Find where the given text appears and provide that cell's center as [x, y] coordinate. 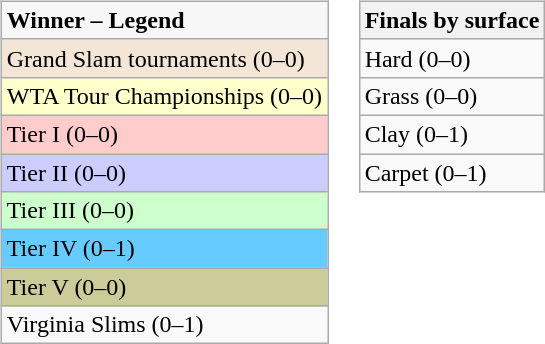
Carpet (0–1) [452, 173]
Hard (0–0) [452, 58]
Tier II (0–0) [164, 173]
Tier V (0–0) [164, 287]
Tier III (0–0) [164, 211]
Virginia Slims (0–1) [164, 325]
Tier IV (0–1) [164, 249]
Clay (0–1) [452, 134]
Grand Slam tournaments (0–0) [164, 58]
WTA Tour Championships (0–0) [164, 96]
Grass (0–0) [452, 96]
Winner – Legend [164, 20]
Finals by surface [452, 20]
Tier I (0–0) [164, 134]
